For the text-containing cell, return its midpoint in [X, Y] coordinate format. 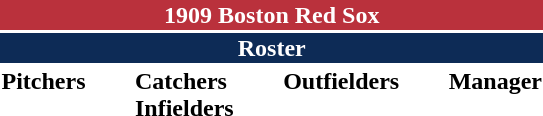
Roster [272, 48]
1909 Boston Red Sox [272, 15]
